Determine the (x, y) coordinate at the center of the cell enclosing the given text.  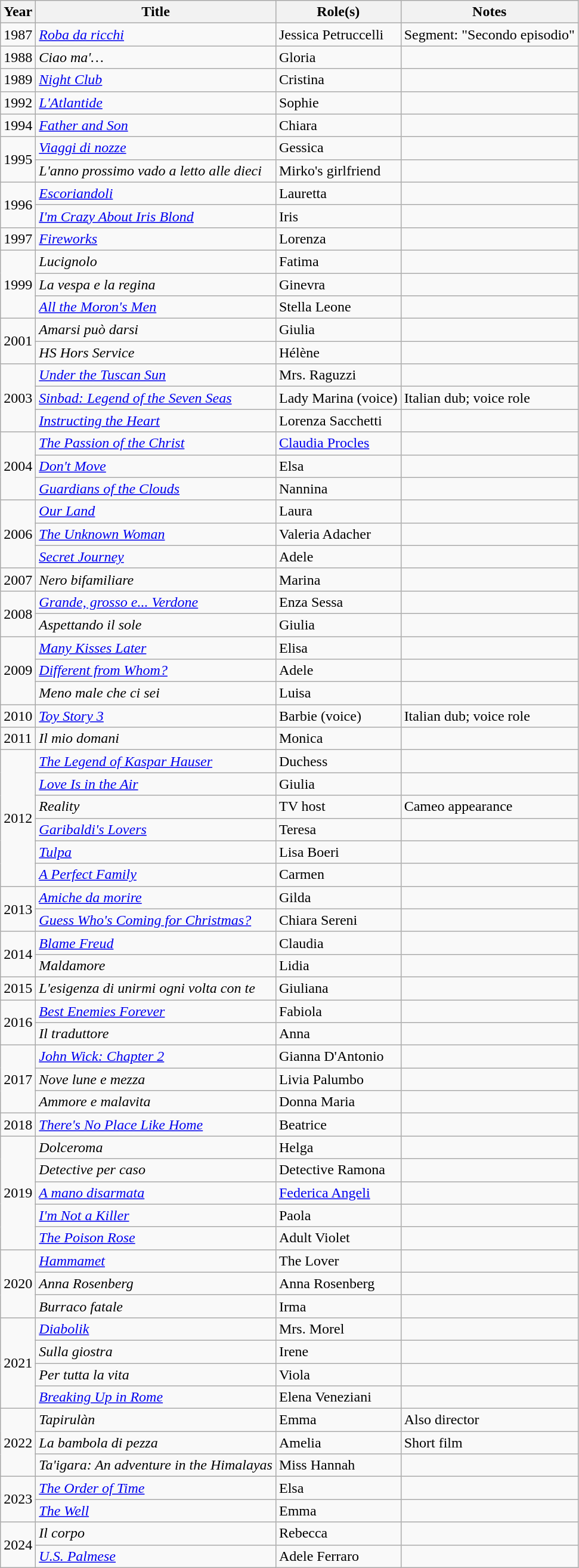
Diabolik (156, 1329)
Role(s) (338, 12)
Ciao ma'… (156, 57)
Garibaldi's Lovers (156, 829)
L'Atlantide (156, 103)
2016 (18, 1023)
Giuliana (338, 988)
Carmen (338, 875)
Burraco fatale (156, 1306)
Valeria Adacher (338, 534)
2018 (18, 1125)
Cameo appearance (489, 807)
2006 (18, 534)
Lauretta (338, 193)
Lisa Boeri (338, 852)
Elena Veneziani (338, 1397)
Year (18, 12)
L'esigenza di unirmi ogni volta con te (156, 988)
Il traduttore (156, 1034)
2020 (18, 1283)
Cristina (338, 80)
Blame Freud (156, 943)
1996 (18, 205)
2021 (18, 1363)
Escoriandoli (156, 193)
The Lover (338, 1261)
Teresa (338, 829)
Chiara Sereni (338, 920)
1999 (18, 284)
Miss Hannah (338, 1465)
There's No Place Like Home (156, 1125)
Segment: "Secondo episodio" (489, 35)
Breaking Up in Rome (156, 1397)
The Poison Rose (156, 1238)
2001 (18, 341)
1995 (18, 159)
Helga (338, 1147)
Iris (338, 216)
1989 (18, 80)
2019 (18, 1193)
Reality (156, 807)
Gilda (338, 897)
2024 (18, 1545)
Laura (338, 511)
Amiche da morire (156, 897)
Many Kisses Later (156, 647)
Love Is in the Air (156, 784)
Claudia Procles (338, 443)
1992 (18, 103)
Viola (338, 1374)
Beatrice (338, 1125)
Per tutta la vita (156, 1374)
John Wick: Chapter 2 (156, 1057)
Fireworks (156, 239)
Rebecca (338, 1533)
Under the Tuscan Sun (156, 375)
Hammamet (156, 1261)
HS Hors Service (156, 353)
Barbie (voice) (338, 716)
Paola (338, 1215)
Tapirulàn (156, 1420)
I'm Not a Killer (156, 1215)
Instructing the Heart (156, 421)
Fabiola (338, 1011)
Anna (338, 1034)
Maldamore (156, 965)
1987 (18, 35)
Ammore e malavita (156, 1102)
1997 (18, 239)
A Perfect Family (156, 875)
The Passion of the Christ (156, 443)
Nove lune e mezza (156, 1079)
Night Club (156, 80)
Ginevra (338, 285)
Dolceroma (156, 1147)
2003 (18, 398)
Different from Whom? (156, 671)
2009 (18, 670)
Jessica Petruccelli (338, 35)
TV host (338, 807)
Federica Angeli (338, 1193)
All the Moron's Men (156, 307)
Mrs. Raguzzi (338, 375)
Detective Ramona (338, 1170)
Sinbad: Legend of the Seven Seas (156, 398)
Donna Maria (338, 1102)
Amelia (338, 1443)
Also director (489, 1420)
2008 (18, 613)
I'm Crazy About Iris Blond (156, 216)
Ta'igara: An adventure in the Himalayas (156, 1465)
Viaggi di nozze (156, 148)
Best Enemies Forever (156, 1011)
Adele Ferraro (338, 1556)
Irma (338, 1306)
Notes (489, 12)
Nannina (338, 489)
2010 (18, 716)
La bambola di pezza (156, 1443)
Stella Leone (338, 307)
Sophie (338, 103)
Guess Who's Coming for Christmas? (156, 920)
Fatima (338, 261)
Mrs. Morel (338, 1329)
Nero bifamiliare (156, 579)
Chiara (338, 125)
Mirko's girlfriend (338, 171)
U.S. Palmese (156, 1556)
Lorenza Sacchetti (338, 421)
Duchess (338, 761)
Lady Marina (voice) (338, 398)
2015 (18, 988)
Lorenza (338, 239)
Tulpa (156, 852)
Gessica (338, 148)
The Unknown Woman (156, 534)
Secret Journey (156, 557)
Guardians of the Clouds (156, 489)
2017 (18, 1079)
A mano disarmata (156, 1193)
Roba da ricchi (156, 35)
Irene (338, 1351)
Meno male che ci sei (156, 693)
Aspettando il sole (156, 625)
2007 (18, 579)
Title (156, 12)
Gloria (338, 57)
La vespa e la regina (156, 285)
Marina (338, 579)
Lucignolo (156, 261)
Grande, grosso e... Verdone (156, 602)
The Order of Time (156, 1488)
Adult Violet (338, 1238)
2013 (18, 909)
Elisa (338, 647)
Enza Sessa (338, 602)
Gianna D'Antonio (338, 1057)
Our Land (156, 511)
Hélène (338, 353)
Father and Son (156, 125)
2023 (18, 1499)
2022 (18, 1443)
Il mio domani (156, 739)
Luisa (338, 693)
Short film (489, 1443)
Toy Story 3 (156, 716)
1988 (18, 57)
Don't Move (156, 466)
1994 (18, 125)
Amarsi può darsi (156, 330)
2012 (18, 818)
Livia Palumbo (338, 1079)
L'anno prossimo vado a letto alle dieci (156, 171)
Monica (338, 739)
2004 (18, 466)
Lidia (338, 965)
Sulla giostra (156, 1351)
Il corpo (156, 1533)
The Well (156, 1511)
2014 (18, 954)
The Legend of Kaspar Hauser (156, 761)
Detective per caso (156, 1170)
2011 (18, 739)
Claudia (338, 943)
